Detect which cell encompasses the target text, then output its (x, y) center coordinate. 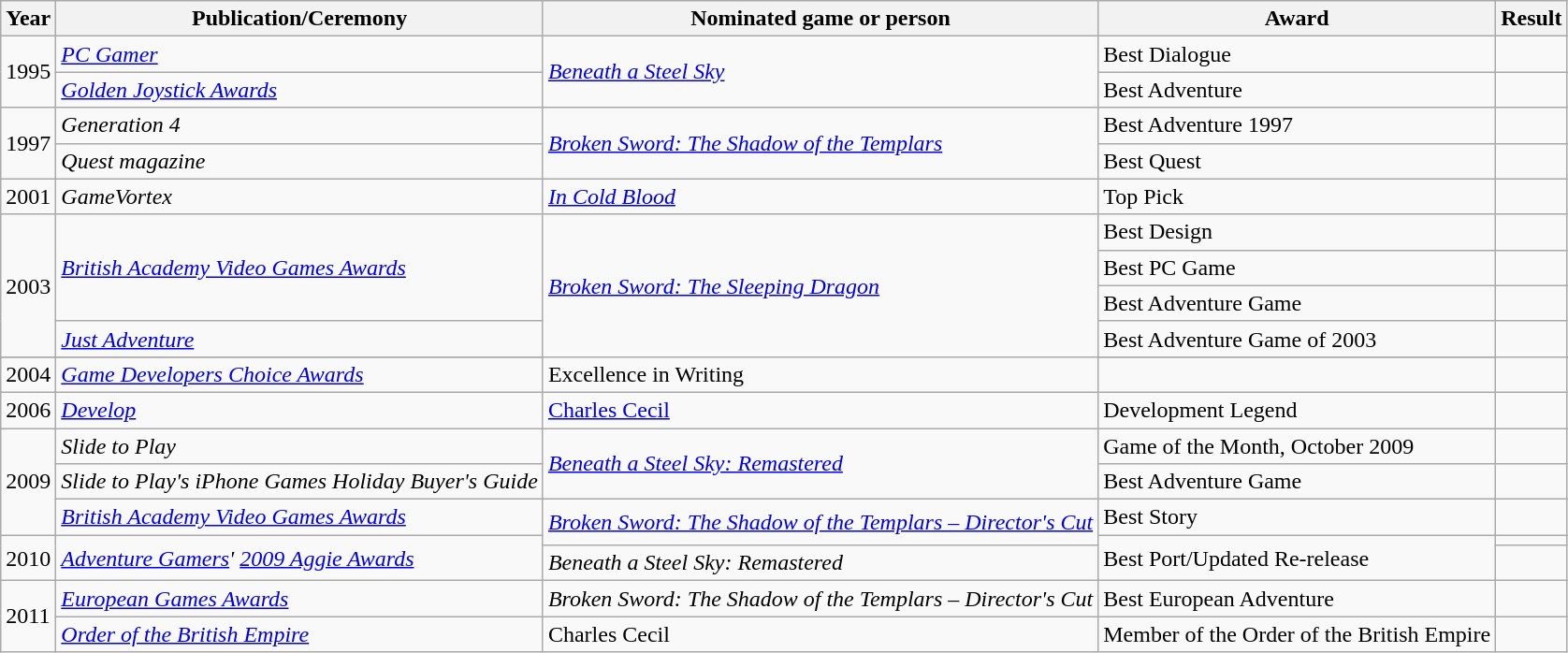
Top Pick (1297, 196)
Game Developers Choice Awards (299, 374)
Result (1532, 19)
Best Design (1297, 232)
Best Dialogue (1297, 54)
Excellence in Writing (820, 374)
Beneath a Steel Sky (820, 72)
Broken Sword: The Sleeping Dragon (820, 285)
Award (1297, 19)
1997 (28, 143)
Best Story (1297, 517)
In Cold Blood (820, 196)
Quest magazine (299, 161)
Best Quest (1297, 161)
Order of the British Empire (299, 634)
2003 (28, 285)
Slide to Play's iPhone Games Holiday Buyer's Guide (299, 482)
Generation 4 (299, 125)
GameVortex (299, 196)
Year (28, 19)
Best European Adventure (1297, 599)
1995 (28, 72)
Game of the Month, October 2009 (1297, 446)
Best Adventure Game of 2003 (1297, 339)
Development Legend (1297, 410)
2004 (28, 374)
2011 (28, 617)
Member of the Order of the British Empire (1297, 634)
Adventure Gamers' 2009 Aggie Awards (299, 558)
2010 (28, 558)
Broken Sword: The Shadow of the Templars (820, 143)
Just Adventure (299, 339)
2006 (28, 410)
Slide to Play (299, 446)
Best Adventure 1997 (1297, 125)
Best Adventure (1297, 90)
2009 (28, 482)
Best Port/Updated Re-release (1297, 558)
Develop (299, 410)
2001 (28, 196)
European Games Awards (299, 599)
Publication/Ceremony (299, 19)
PC Gamer (299, 54)
Best PC Game (1297, 268)
Nominated game or person (820, 19)
Golden Joystick Awards (299, 90)
